Provide the (x, y) coordinate of the cell's center where the given text is located.  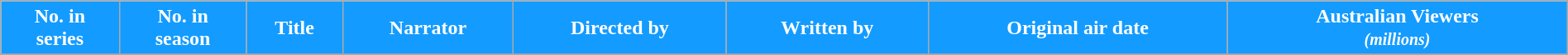
Written by (827, 28)
Original air date (1078, 28)
Directed by (620, 28)
Title (294, 28)
No. inseason (183, 28)
Australian Viewers(millions) (1398, 28)
Narrator (428, 28)
No. inseries (60, 28)
